From the cell containing the given text, extract its center point as [x, y] coordinate. 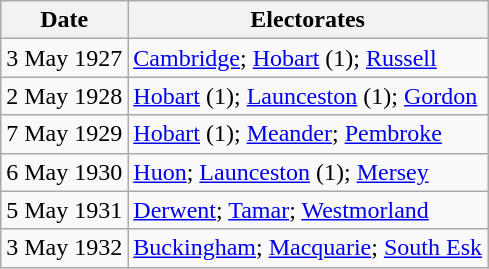
6 May 1930 [64, 172]
3 May 1927 [64, 58]
5 May 1931 [64, 210]
Hobart (1); Meander; Pembroke [308, 134]
3 May 1932 [64, 248]
Electorates [308, 20]
Huon; Launceston (1); Mersey [308, 172]
Buckingham; Macquarie; South Esk [308, 248]
Date [64, 20]
Hobart (1); Launceston (1); Gordon [308, 96]
7 May 1929 [64, 134]
Derwent; Tamar; Westmorland [308, 210]
Cambridge; Hobart (1); Russell [308, 58]
2 May 1928 [64, 96]
